Find where the given text appears and provide that cell's center as [X, Y] coordinate. 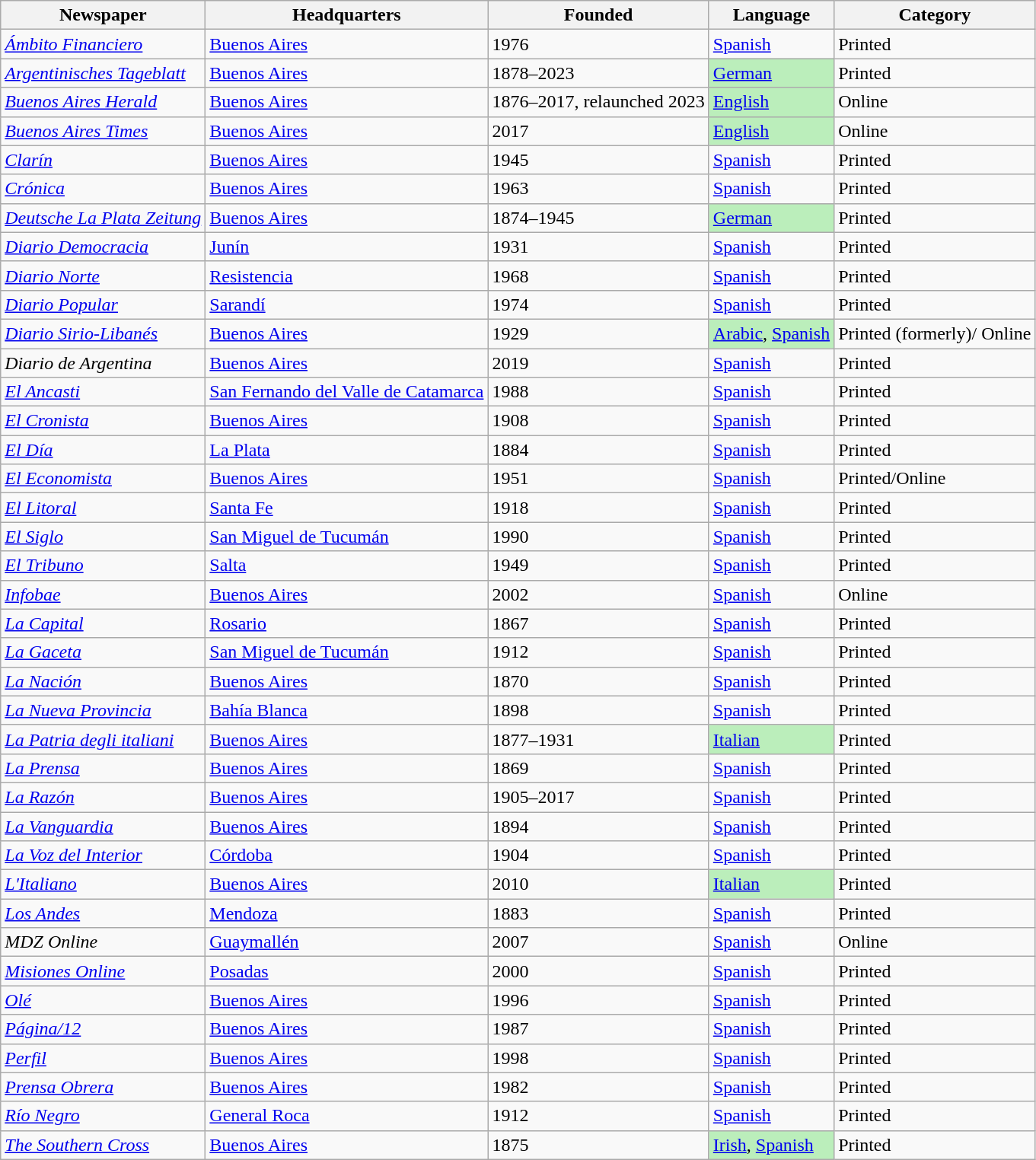
El Cronista [104, 421]
1875 [598, 1145]
Misiones Online [104, 971]
Posadas [347, 971]
La Plata [347, 450]
Diario Norte [104, 276]
Founded [598, 15]
Rosario [347, 623]
Bahía Blanca [347, 710]
2007 [598, 942]
Olé [104, 1000]
1918 [598, 508]
2019 [598, 363]
The Southern Cross [104, 1145]
1931 [598, 247]
Sarandí [347, 304]
L'Italiano [104, 884]
1894 [598, 826]
Junín [347, 247]
Deutsche La Plata Zeitung [104, 218]
1990 [598, 537]
La Razón [104, 797]
La Capital [104, 623]
1874–1945 [598, 218]
Diario Popular [104, 304]
La Vanguardia [104, 826]
2010 [598, 884]
Perfil [104, 1058]
1904 [598, 856]
San Fernando del Valle de Catamarca [347, 392]
1876–2017, relaunched 2023 [598, 102]
Guaymallén [347, 942]
Prensa Obrera [104, 1087]
Diario Democracia [104, 247]
1869 [598, 768]
1968 [598, 276]
1987 [598, 1029]
1988 [598, 392]
Arabic, Spanish [771, 333]
El Economista [104, 479]
Córdoba [347, 856]
El Siglo [104, 537]
2000 [598, 971]
1963 [598, 189]
1982 [598, 1087]
1877–1931 [598, 739]
Clarín [104, 160]
Printed/Online [935, 479]
Ámbito Financiero [104, 44]
La Patria degli italiani [104, 739]
Salta [347, 566]
General Roca [347, 1116]
Category [935, 15]
Buenos Aires Herald [104, 102]
1878–2023 [598, 73]
La Prensa [104, 768]
Río Negro [104, 1116]
La Nueva Provincia [104, 710]
1870 [598, 681]
Argentinisches Tageblatt [104, 73]
Página/12 [104, 1029]
La Nación [104, 681]
El Ancasti [104, 392]
2017 [598, 131]
Mendoza [347, 913]
1929 [598, 333]
1996 [598, 1000]
1908 [598, 421]
Language [771, 15]
Crónica [104, 189]
Printed (formerly)/ Online [935, 333]
El Tribuno [104, 566]
1898 [598, 710]
El Litoral [104, 508]
Newspaper [104, 15]
La Voz del Interior [104, 856]
Diario de Argentina [104, 363]
El Día [104, 450]
Irish, Spanish [771, 1145]
1951 [598, 479]
Santa Fe [347, 508]
1884 [598, 450]
1867 [598, 623]
1976 [598, 44]
MDZ Online [104, 942]
1905–2017 [598, 797]
1949 [598, 566]
2002 [598, 594]
1974 [598, 304]
La Gaceta [104, 652]
Headquarters [347, 15]
1998 [598, 1058]
Resistencia [347, 276]
Buenos Aires Times [104, 131]
Los Andes [104, 913]
1945 [598, 160]
Diario Sirio-Libanés [104, 333]
1883 [598, 913]
Infobae [104, 594]
